Determine the (x, y) coordinate at the center of the cell enclosing the given text.  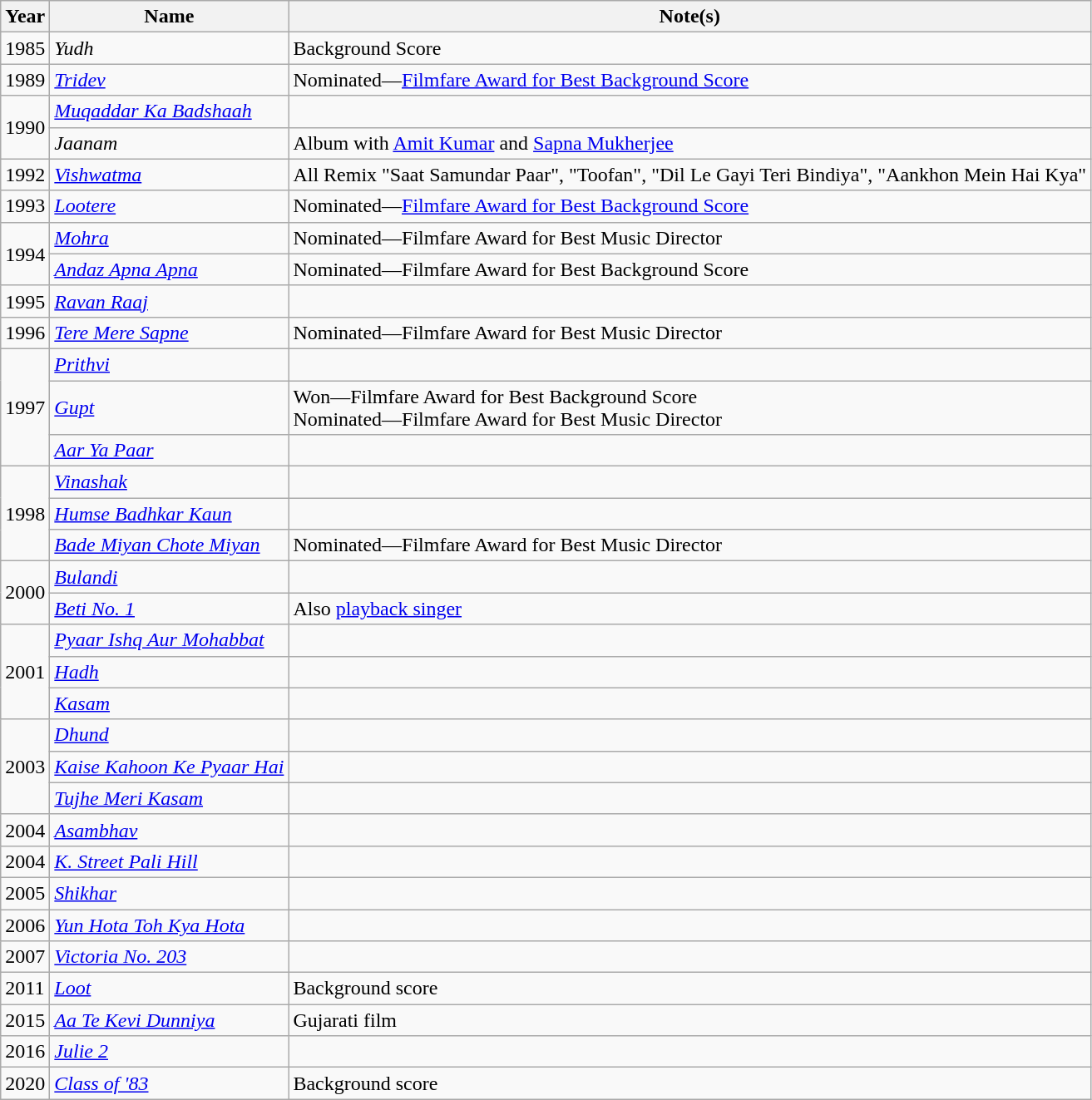
Background Score (690, 48)
All Remix "Saat Samundar Paar", "Toofan", "Dil Le Gayi Teri Bindiya", "Aankhon Mein Hai Kya" (690, 175)
1997 (25, 407)
Mohra (170, 238)
Andaz Apna Apna (170, 269)
Class of '83 (170, 1083)
2001 (25, 672)
1985 (25, 48)
Note(s) (690, 17)
Tujhe Meri Kasam (170, 798)
Humse Badhkar Kaun (170, 514)
1992 (25, 175)
1990 (25, 127)
2006 (25, 925)
1995 (25, 301)
2015 (25, 1020)
1989 (25, 80)
1994 (25, 254)
Also playback singer (690, 609)
Victoria No. 203 (170, 957)
Album with Amit Kumar and Sapna Mukherjee (690, 143)
Kaise Kahoon Ke Pyaar Hai (170, 767)
Name (170, 17)
Lootere (170, 206)
Yun Hota Toh Kya Hota (170, 925)
2003 (25, 767)
2016 (25, 1052)
Dhund (170, 735)
Prithvi (170, 364)
Loot (170, 989)
Gujarati film (690, 1020)
Shikhar (170, 893)
Jaanam (170, 143)
1996 (25, 333)
Aa Te Kevi Dunniya (170, 1020)
Bulandi (170, 577)
K. Street Pali Hill (170, 861)
Hadh (170, 672)
Tere Mere Sapne (170, 333)
Yudh (170, 48)
Pyaar Ishq Aur Mohabbat (170, 640)
Aar Ya Paar (170, 451)
2007 (25, 957)
2020 (25, 1083)
2011 (25, 989)
Julie 2 (170, 1052)
Gupt (170, 407)
1998 (25, 514)
Muqaddar Ka Badshaah (170, 111)
Kasam (170, 703)
Vishwatma (170, 175)
Asambhav (170, 830)
Ravan Raaj (170, 301)
Bade Miyan Chote Miyan (170, 545)
2005 (25, 893)
Vinashak (170, 482)
Won—Filmfare Award for Best Background ScoreNominated—Filmfare Award for Best Music Director (690, 407)
Tridev (170, 80)
1993 (25, 206)
Year (25, 17)
2000 (25, 593)
Beti No. 1 (170, 609)
